Scan for the cell matching the given text and deliver its (X, Y) coordinate at center. 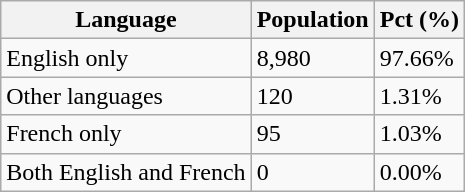
1.03% (419, 134)
Both English and French (126, 172)
8,980 (312, 58)
Language (126, 20)
1.31% (419, 96)
0 (312, 172)
95 (312, 134)
French only (126, 134)
120 (312, 96)
97.66% (419, 58)
English only (126, 58)
Population (312, 20)
Other languages (126, 96)
Pct (%) (419, 20)
0.00% (419, 172)
